Identify which cell holds the provided text, then report its (X, Y) central coordinate. 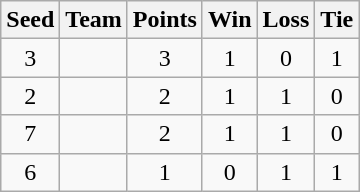
Win (230, 20)
Team (94, 20)
Points (164, 20)
Tie (337, 20)
6 (30, 172)
Seed (30, 20)
7 (30, 134)
Loss (286, 20)
